Find where the given text appears and provide that cell's center as [X, Y] coordinate. 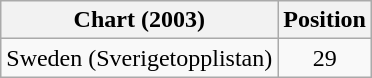
Chart (2003) [140, 20]
Position [325, 20]
29 [325, 58]
Sweden (Sverigetopplistan) [140, 58]
